Locate the cell with the specified text and output its [X, Y] center coordinate. 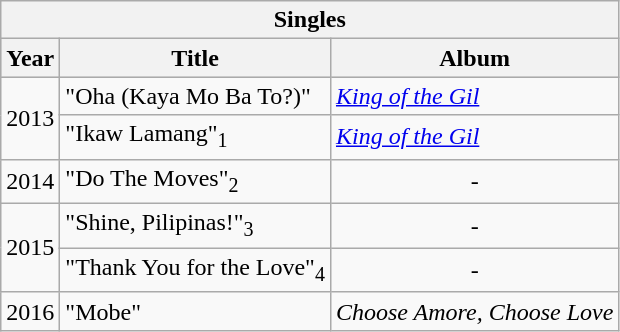
Title [196, 58]
2015 [30, 248]
"Oha (Kaya Mo Ba To?)" [196, 96]
"Mobe" [196, 311]
Album [474, 58]
"Ikaw Lamang"1 [196, 137]
Singles [310, 20]
2014 [30, 181]
"Shine, Pilipinas!"3 [196, 226]
Choose Amore, Choose Love [474, 311]
"Do The Moves"2 [196, 181]
2013 [30, 118]
2016 [30, 311]
"Thank You for the Love"4 [196, 270]
Year [30, 58]
